Return the [X, Y] coordinate for the center point of the cell that contains the specified text.  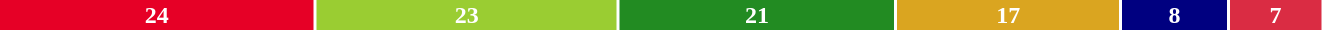
8 [1174, 15]
24 [156, 15]
17 [1008, 15]
21 [757, 15]
7 [1276, 15]
23 [466, 15]
